Return (X, Y) of the center of cell containing provided text 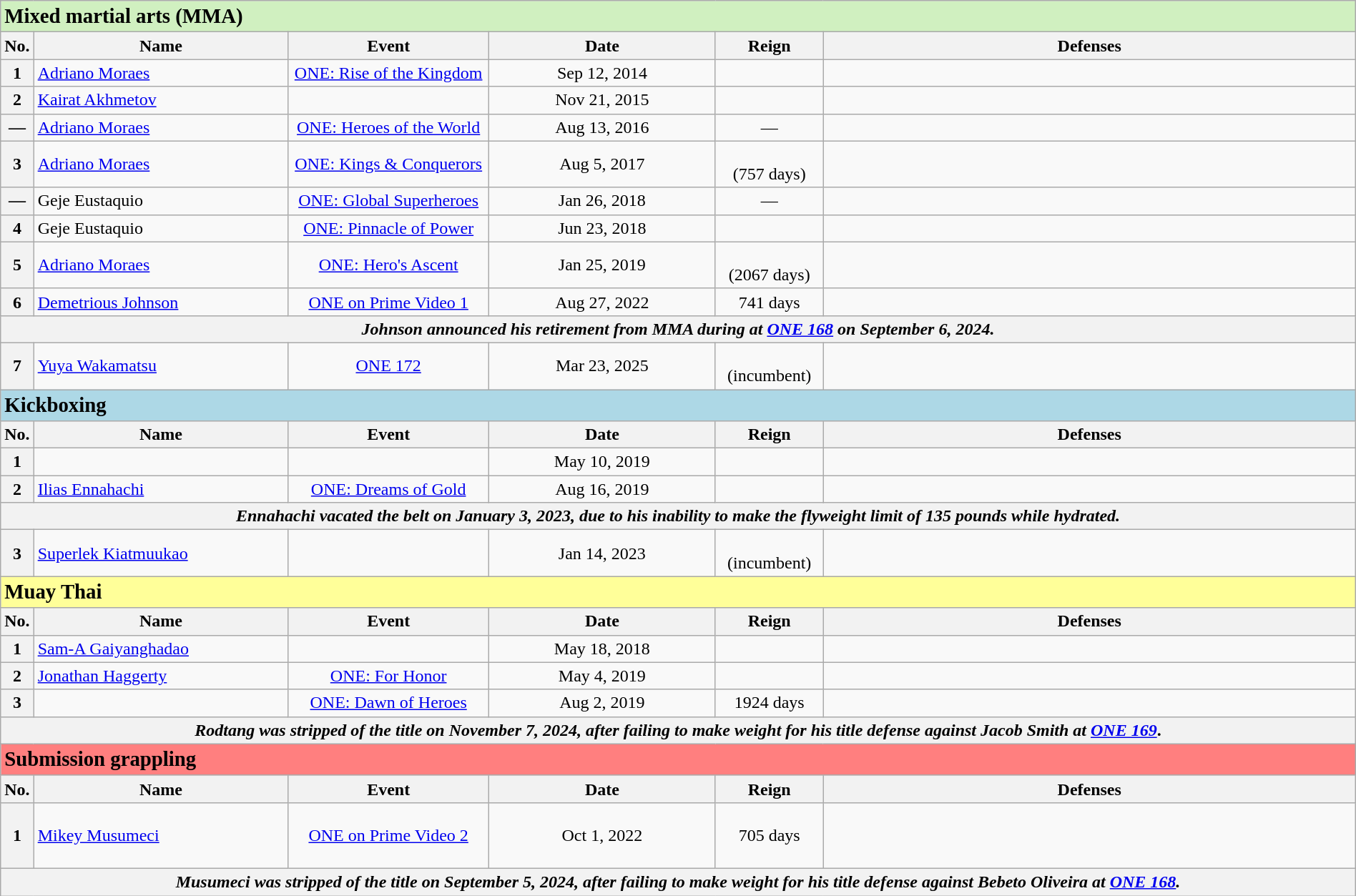
ONE: Pinnacle of Power (389, 228)
ONE: Global Superheroes (389, 201)
Nov 21, 2015 (602, 100)
Sep 12, 2014 (602, 73)
May 10, 2019 (602, 462)
5 (17, 265)
ONE: Dawn of Heroes (389, 703)
May 18, 2018 (602, 649)
Yuya Wakamatsu (161, 366)
ONE: Dreams of Gold (389, 489)
Aug 13, 2016 (602, 127)
Mar 23, 2025 (602, 366)
705 days (770, 835)
Jun 23, 2018 (602, 228)
Ilias Ennahachi (161, 489)
Ennahachi vacated the belt on January 3, 2023, due to his inability to make the flyweight limit of 135 pounds while hydrated. (678, 516)
Rodtang was stripped of the title on November 7, 2024, after failing to make weight for his title defense against Jacob Smith at ONE 169. (678, 730)
ONE: Hero's Ascent (389, 265)
Mikey Musumeci (161, 835)
Johnson announced his retirement from MMA during at ONE 168 on September 6, 2024. (678, 329)
Kairat Akhmetov (161, 100)
May 4, 2019 (602, 676)
ONE: Kings & Conquerors (389, 164)
Jan 26, 2018 (602, 201)
Oct 1, 2022 (602, 835)
Demetrious Johnson (161, 302)
1924 days (770, 703)
Jonathan Haggerty (161, 676)
ONE 172 (389, 366)
Jan 14, 2023 (602, 553)
Aug 27, 2022 (602, 302)
ONE on Prime Video 1 (389, 302)
(2067 days) (770, 265)
Kickboxing (678, 405)
Muay Thai (678, 592)
Aug 2, 2019 (602, 703)
Mixed martial arts (MMA) (678, 16)
(757 days) (770, 164)
4 (17, 228)
741 days (770, 302)
7 (17, 366)
ONE: For Honor (389, 676)
Aug 5, 2017 (602, 164)
ONE on Prime Video 2 (389, 835)
Submission grappling (678, 759)
Aug 16, 2019 (602, 489)
Musumeci was stripped of the title on September 5, 2024, after failing to make weight for his title defense against Bebeto Oliveira at ONE 168. (678, 882)
ONE: Heroes of the World (389, 127)
Sam-A Gaiyanghadao (161, 649)
Jan 25, 2019 (602, 265)
Superlek Kiatmuukao (161, 553)
ONE: Rise of the Kingdom (389, 73)
6 (17, 302)
